Output the [X, Y] coordinate of the center of the cell containing the given text.  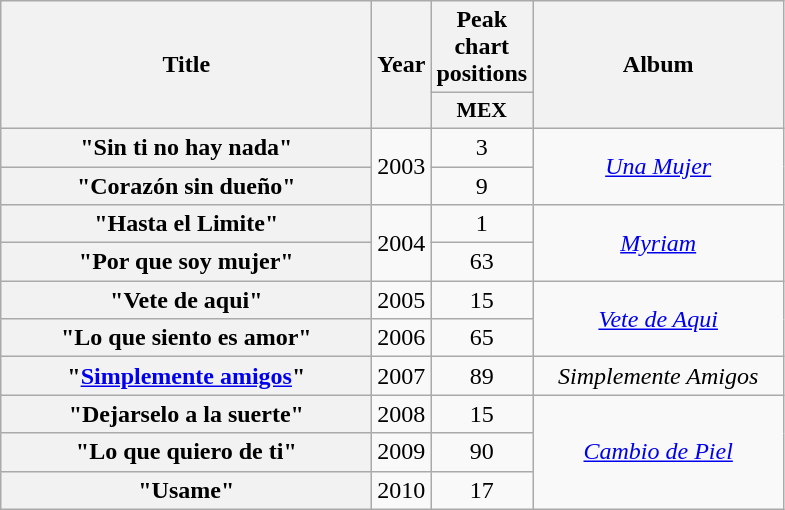
Vete de Aqui [658, 319]
2010 [402, 490]
90 [482, 452]
"Por que soy mujer" [186, 262]
Cambio de Piel [658, 452]
Year [402, 65]
MEX [482, 111]
2007 [402, 376]
"Vete de aqui" [186, 300]
2008 [402, 414]
2006 [402, 338]
"Lo que siento es amor" [186, 338]
Title [186, 65]
"Usame" [186, 490]
Myriam [658, 243]
3 [482, 147]
2003 [402, 166]
63 [482, 262]
"Simplemente amigos" [186, 376]
Peak chart positions [482, 47]
"Hasta el Limite" [186, 224]
"Corazón sin dueño" [186, 185]
65 [482, 338]
"Dejarselo a la suerte" [186, 414]
Simplemente Amigos [658, 376]
Una Mujer [658, 166]
89 [482, 376]
2004 [402, 243]
Album [658, 65]
"Sin ti no hay nada" [186, 147]
2009 [402, 452]
1 [482, 224]
17 [482, 490]
"Lo que quiero de ti" [186, 452]
9 [482, 185]
2005 [402, 300]
